Extract the (x, y) coordinate from the center of the cell holding the provided text.  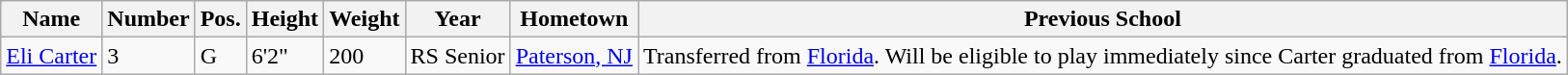
G (220, 56)
Transferred from Florida. Will be eligible to play immediately since Carter graduated from Florida. (1103, 56)
Pos. (220, 19)
6'2" (284, 56)
3 (149, 56)
Number (149, 19)
200 (365, 56)
RS Senior (457, 56)
Year (457, 19)
Previous School (1103, 19)
Weight (365, 19)
Name (52, 19)
Hometown (574, 19)
Height (284, 19)
Eli Carter (52, 56)
Paterson, NJ (574, 56)
